Search for the cell housing the specified text and yield its (x, y) center coordinate. 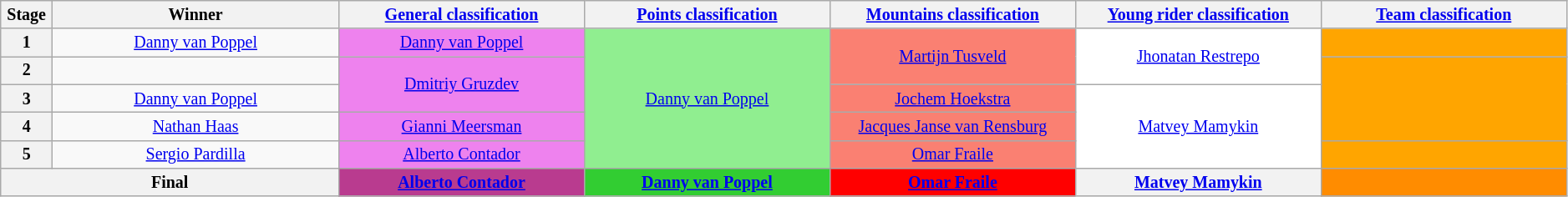
Final (170, 182)
Jhonatan Restrepo (1198, 57)
5 (27, 154)
Jacques Janse van Rensburg (952, 127)
2 (27, 70)
Mountains classification (952, 15)
Stage (27, 15)
3 (27, 98)
Martijn Tusveld (952, 57)
Team classification (1444, 15)
Winner (195, 15)
1 (27, 43)
Nathan Haas (195, 127)
Points classification (707, 15)
Dmitriy Gruzdev (462, 85)
4 (27, 127)
Jochem Hoekstra (952, 98)
Young rider classification (1198, 15)
Gianni Meersman (462, 127)
Sergio Pardilla (195, 154)
General classification (462, 15)
